Identify which cell holds the provided text, then report its (x, y) central coordinate. 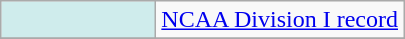
NCAA Division I record (280, 20)
